Search for the cell housing the specified text and yield its (x, y) center coordinate. 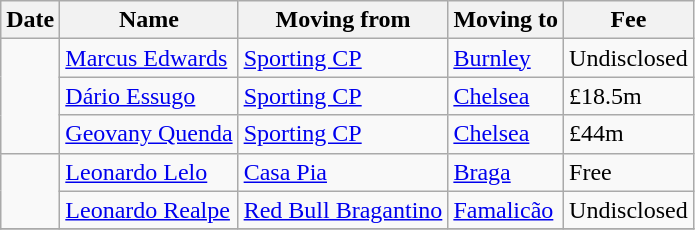
Name (149, 20)
Leonardo Lelo (149, 172)
£44m (629, 134)
Casa Pia (343, 172)
Braga (506, 172)
Leonardo Realpe (149, 210)
Moving to (506, 20)
Famalicão (506, 210)
Fee (629, 20)
Geovany Quenda (149, 134)
Moving from (343, 20)
Free (629, 172)
Date (30, 20)
Dário Essugo (149, 96)
Red Bull Bragantino (343, 210)
Marcus Edwards (149, 58)
£18.5m (629, 96)
Burnley (506, 58)
